Return the [X, Y] coordinate for the center point of the cell that contains the specified text.  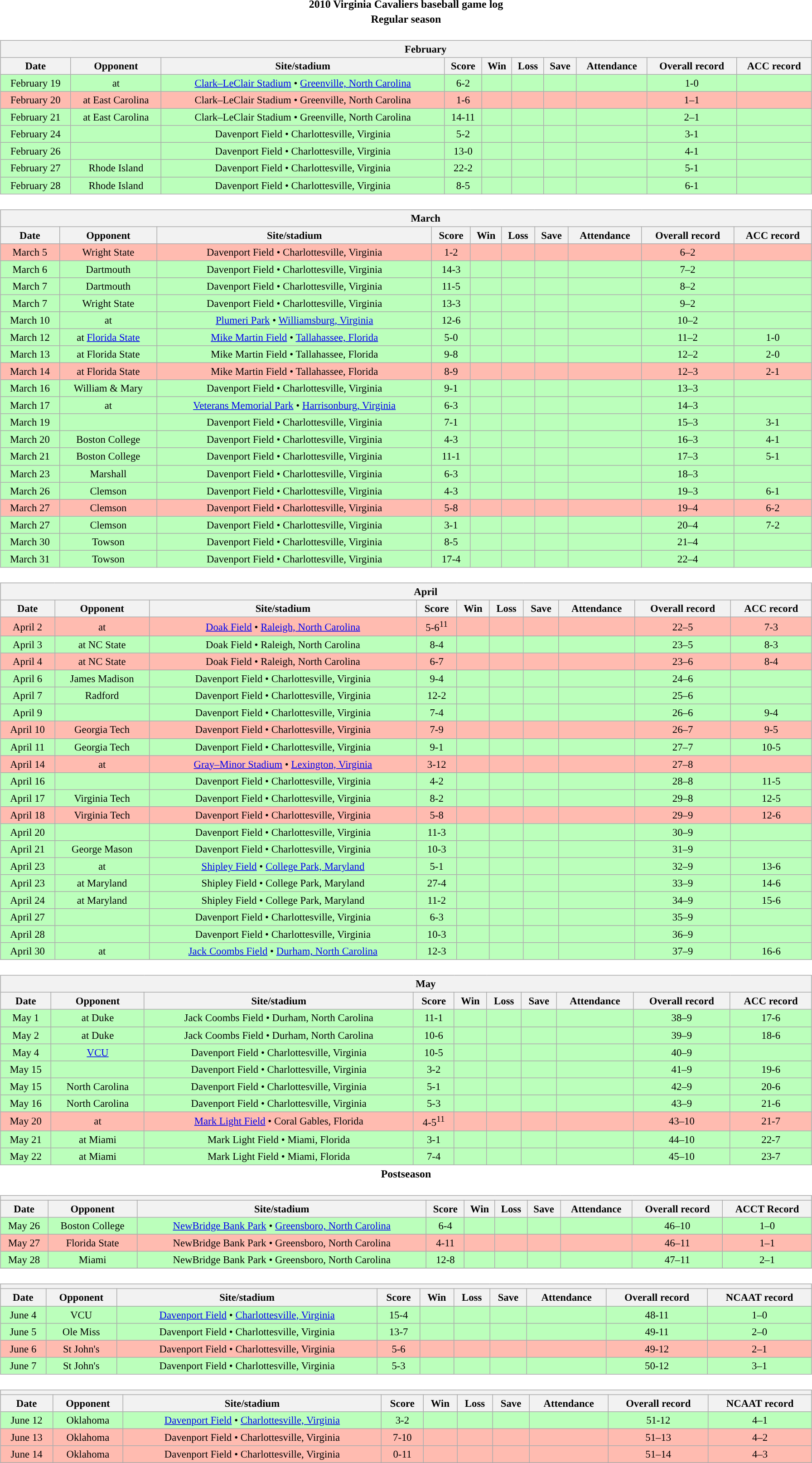
May 20 [26, 1121]
13-6 [771, 866]
5-611 [437, 626]
11-3 [437, 832]
April 17 [28, 798]
22-7 [771, 1139]
38–9 [681, 1018]
June 6 [23, 1349]
May 1 [26, 1018]
6-7 [437, 662]
12–2 [688, 354]
49-12 [657, 1349]
4–1 [760, 1420]
March 6 [30, 269]
April 24 [28, 900]
March 21 [30, 456]
June 12 [27, 1420]
11–2 [688, 337]
23–5 [683, 644]
14-6 [771, 883]
12-5 [771, 798]
16–3 [688, 440]
15-4 [399, 1315]
26–6 [683, 713]
20–4 [688, 525]
6–2 [688, 252]
24–6 [683, 679]
February 26 [35, 151]
4-11 [445, 1243]
May 22 [26, 1157]
28–8 [683, 781]
June 7 [23, 1366]
April 20 [28, 832]
9-8 [451, 354]
April 6 [28, 679]
April 11 [28, 747]
16-6 [771, 951]
14–3 [688, 406]
March 31 [30, 559]
April 4 [28, 662]
William & Mary [108, 388]
3–1 [759, 1366]
April 10 [28, 730]
4-511 [434, 1121]
May 4 [26, 1052]
May 26 [24, 1226]
James Madison [102, 679]
Radford [102, 696]
5-0 [451, 337]
George Mason [102, 849]
7-10 [402, 1437]
1-2 [451, 252]
April 2 [28, 626]
12–3 [688, 371]
26–7 [683, 730]
17–3 [688, 456]
31–9 [683, 849]
June 14 [27, 1454]
13-3 [451, 303]
20-6 [771, 1086]
February 28 [35, 185]
37–9 [683, 951]
March 16 [30, 388]
27–8 [683, 764]
April 16 [28, 781]
41–9 [681, 1069]
March 13 [30, 354]
April 18 [28, 815]
49-11 [657, 1332]
18–3 [688, 474]
21-7 [771, 1121]
March 20 [30, 440]
June 13 [27, 1437]
10–2 [688, 320]
April 28 [28, 935]
9-5 [771, 730]
15–3 [688, 422]
51–13 [658, 1437]
Florida State [92, 1243]
46–10 [677, 1226]
8-3 [771, 644]
March 14 [30, 371]
48-11 [657, 1315]
9–2 [688, 303]
29–9 [683, 815]
May 16 [26, 1103]
7-1 [451, 422]
17-4 [451, 559]
11-2 [437, 900]
25–6 [683, 696]
3-12 [437, 764]
7-3 [771, 626]
Mark Light Field • Coral Gables, Florida [279, 1121]
April 14 [28, 764]
40–9 [681, 1052]
May [406, 984]
33–9 [683, 883]
13-7 [399, 1332]
April 21 [28, 849]
Miami [92, 1260]
39–9 [681, 1035]
April 9 [28, 713]
March 10 [30, 320]
May 27 [24, 1243]
ACCT Record [768, 1209]
February 19 [35, 83]
April 30 [28, 951]
46–11 [677, 1243]
February 21 [35, 117]
14-3 [451, 269]
March 30 [30, 542]
22-2 [463, 168]
June 5 [23, 1332]
27-4 [437, 883]
45–10 [681, 1157]
4–2 [760, 1437]
4-2 [437, 781]
2-0 [773, 354]
Ole Miss [81, 1332]
March [406, 218]
7-2 [773, 525]
22–4 [688, 559]
Gray–Minor Stadium • Lexington, Virginia [283, 764]
30–9 [683, 832]
8-2 [437, 798]
12-8 [445, 1260]
21–4 [688, 542]
47–11 [677, 1260]
March 19 [30, 422]
18-6 [771, 1035]
April 7 [28, 696]
21-6 [771, 1103]
February 24 [35, 134]
April [406, 591]
4–3 [760, 1454]
19-6 [771, 1069]
29–8 [683, 798]
Veterans Memorial Park • Harrisonburg, Virginia [295, 406]
0-11 [402, 1454]
March 26 [30, 491]
27–7 [683, 747]
7–2 [688, 269]
February 20 [35, 100]
51-12 [658, 1420]
43–9 [681, 1103]
1-6 [463, 100]
23-7 [771, 1157]
May 28 [24, 1260]
5-6 [399, 1349]
23–6 [683, 662]
14-11 [463, 117]
April 27 [28, 917]
19–4 [688, 508]
5-2 [463, 134]
Plumeri Park • Williamsburg, Virginia [295, 320]
2-1 [773, 371]
8–2 [688, 286]
February [406, 49]
35–9 [683, 917]
March 5 [30, 252]
March 17 [30, 406]
36–9 [683, 935]
6-4 [445, 1226]
8-9 [451, 371]
10-6 [434, 1035]
13-0 [463, 151]
7-9 [437, 730]
May 21 [26, 1139]
32–9 [683, 866]
February 27 [35, 168]
2–0 [759, 1332]
43–10 [681, 1121]
15-6 [771, 900]
May 2 [26, 1035]
19–3 [688, 491]
Marshall [108, 474]
50-12 [657, 1366]
51–14 [658, 1454]
42–9 [681, 1086]
44–10 [681, 1139]
34–9 [683, 900]
17-6 [771, 1018]
June 4 [23, 1315]
22–5 [683, 626]
March 12 [30, 337]
12-3 [437, 951]
12-2 [437, 696]
March 23 [30, 474]
13–3 [688, 388]
April 3 [28, 644]
